Extract the [x, y] coordinate from the center of the cell holding the provided text.  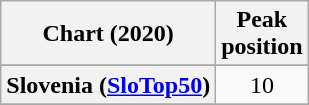
Slovenia (SloTop50) [108, 85]
Chart (2020) [108, 34]
10 [262, 85]
Peakposition [262, 34]
